Capture the cell that displays the provided text and extract its [X, Y] central coordinate. 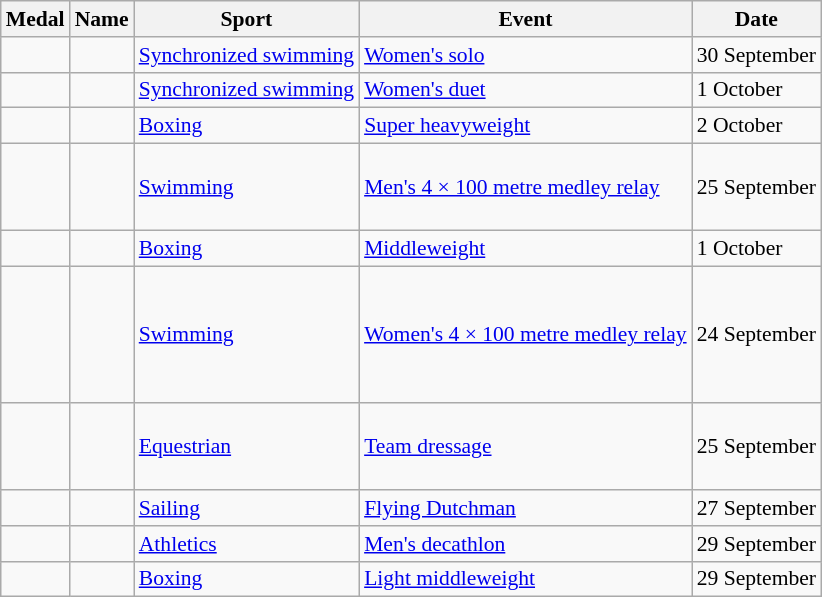
Sport [246, 19]
Women's solo [526, 55]
Men's decathlon [526, 544]
Flying Dutchman [526, 508]
Middleweight [526, 248]
Medal [36, 19]
30 September [756, 55]
Women's duet [526, 90]
Date [756, 19]
Sailing [246, 508]
Athletics [246, 544]
24 September [756, 335]
Name [102, 19]
Women's 4 × 100 metre medley relay [526, 335]
Team dressage [526, 448]
2 October [756, 126]
Super heavyweight [526, 126]
Light middleweight [526, 579]
Men's 4 × 100 metre medley relay [526, 188]
27 September [756, 508]
Event [526, 19]
Equestrian [246, 448]
